Determine the [X, Y] coordinate at the center of the cell enclosing the given text.  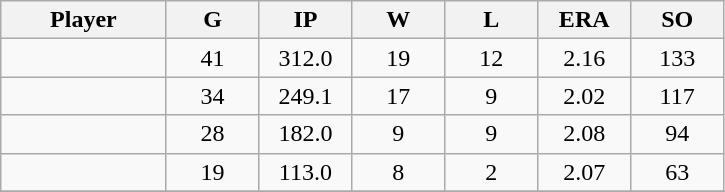
ERA [584, 20]
28 [212, 134]
Player [84, 20]
63 [678, 172]
2 [492, 172]
34 [212, 96]
133 [678, 58]
17 [398, 96]
L [492, 20]
SO [678, 20]
G [212, 20]
2.08 [584, 134]
113.0 [306, 172]
117 [678, 96]
2.07 [584, 172]
312.0 [306, 58]
12 [492, 58]
W [398, 20]
IP [306, 20]
8 [398, 172]
41 [212, 58]
2.02 [584, 96]
94 [678, 134]
182.0 [306, 134]
2.16 [584, 58]
249.1 [306, 96]
